Return [X, Y] of the center of cell containing provided text 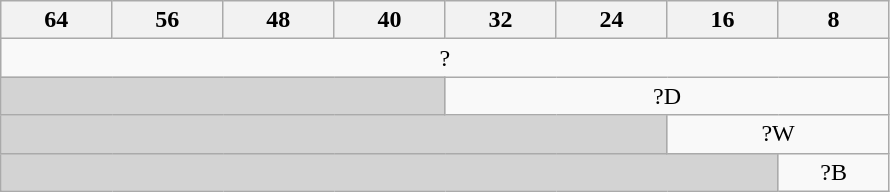
8 [834, 20]
40 [390, 20]
56 [168, 20]
24 [612, 20]
?B [834, 172]
?W [778, 134]
48 [278, 20]
16 [722, 20]
64 [56, 20]
?D [667, 96]
? [445, 58]
32 [500, 20]
